Determine the [X, Y] coordinate at the center of the cell enclosing the given text.  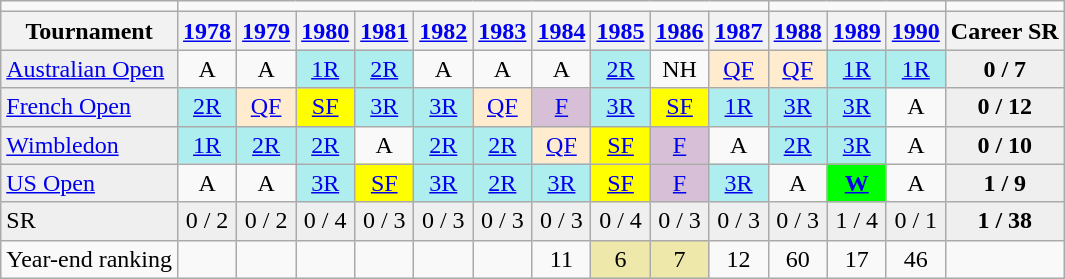
W [856, 183]
11 [562, 259]
1984 [562, 31]
1 / 4 [856, 221]
Wimbledon [90, 145]
7 [680, 259]
1983 [502, 31]
US Open [90, 183]
46 [916, 259]
1979 [266, 31]
Career SR [1004, 31]
0 / 12 [1004, 107]
1987 [738, 31]
0 / 1 [916, 221]
Year-end ranking [90, 259]
1986 [680, 31]
1 / 38 [1004, 221]
1985 [620, 31]
French Open [90, 107]
1981 [384, 31]
6 [620, 259]
17 [856, 259]
1988 [798, 31]
1990 [916, 31]
1989 [856, 31]
0 / 7 [1004, 69]
1980 [326, 31]
Tournament [90, 31]
1 / 9 [1004, 183]
1978 [208, 31]
Australian Open [90, 69]
NH [680, 69]
60 [798, 259]
0 / 10 [1004, 145]
SR [90, 221]
12 [738, 259]
1982 [444, 31]
